Return the [X, Y] coordinate for the center point of the cell that contains the specified text.  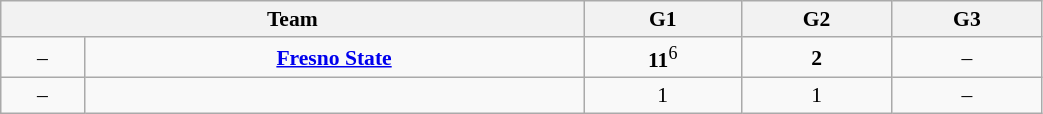
G1 [663, 19]
Fresno State [334, 58]
G3 [967, 19]
Team [292, 19]
116 [663, 58]
G2 [816, 19]
2 [816, 58]
